Extract the (X, Y) coordinate from the center of the cell holding the provided text.  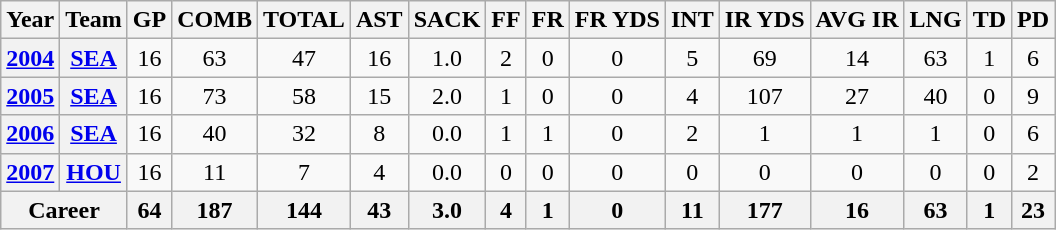
FR (548, 20)
TD (989, 20)
9 (1034, 96)
15 (379, 96)
LNG (936, 20)
Year (30, 20)
IR YDS (764, 20)
43 (379, 210)
FF (506, 20)
8 (379, 134)
32 (304, 134)
Career (64, 210)
144 (304, 210)
177 (764, 210)
INT (692, 20)
2005 (30, 96)
TOTAL (304, 20)
2007 (30, 172)
FR YDS (617, 20)
GP (149, 20)
47 (304, 58)
27 (857, 96)
PD (1034, 20)
AST (379, 20)
107 (764, 96)
AVG IR (857, 20)
2004 (30, 58)
COMB (215, 20)
Team (94, 20)
58 (304, 96)
2.0 (447, 96)
7 (304, 172)
1.0 (447, 58)
14 (857, 58)
73 (215, 96)
3.0 (447, 210)
SACK (447, 20)
64 (149, 210)
23 (1034, 210)
69 (764, 58)
187 (215, 210)
2006 (30, 134)
HOU (94, 172)
5 (692, 58)
